Locate the cell with the specified text and output its (x, y) center coordinate. 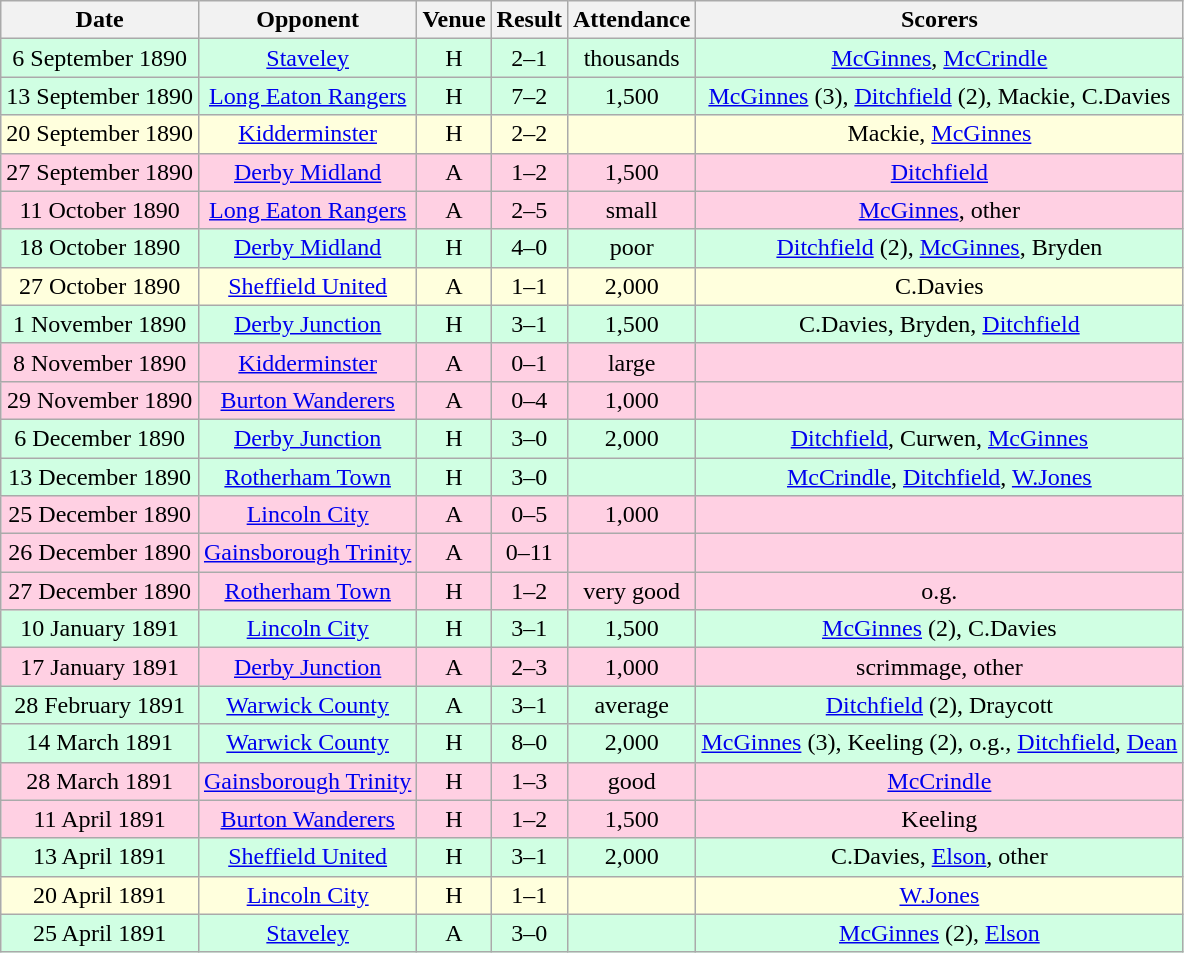
0–4 (529, 400)
Ditchfield (2), Draycott (940, 705)
McGinnes, other (940, 210)
7–2 (529, 96)
8–0 (529, 743)
McGinnes (3), Ditchfield (2), Mackie, C.Davies (940, 96)
McGinnes (3), Keeling (2), o.g., Ditchfield, Dean (940, 743)
small (631, 210)
Mackie, McGinnes (940, 134)
20 September 1890 (100, 134)
26 December 1890 (100, 553)
Ditchfield (2), McGinnes, Bryden (940, 248)
13 September 1890 (100, 96)
27 December 1890 (100, 591)
1 November 1890 (100, 324)
McGinnes, McCrindle (940, 58)
Opponent (307, 20)
17 January 1891 (100, 667)
13 April 1891 (100, 857)
2–3 (529, 667)
0–5 (529, 515)
Ditchfield, Curwen, McGinnes (940, 438)
W.Jones (940, 895)
25 April 1891 (100, 933)
2–1 (529, 58)
2–2 (529, 134)
Result (529, 20)
Venue (454, 20)
8 November 1890 (100, 362)
large (631, 362)
Ditchfield (940, 172)
18 October 1890 (100, 248)
11 April 1891 (100, 819)
C.Davies, Bryden, Ditchfield (940, 324)
2–5 (529, 210)
28 February 1891 (100, 705)
1–3 (529, 781)
11 October 1890 (100, 210)
thousands (631, 58)
Date (100, 20)
0–11 (529, 553)
good (631, 781)
29 November 1890 (100, 400)
scrimmage, other (940, 667)
28 March 1891 (100, 781)
C.Davies, Elson, other (940, 857)
McCrindle, Ditchfield, W.Jones (940, 477)
14 March 1891 (100, 743)
13 December 1890 (100, 477)
10 January 1891 (100, 629)
0–1 (529, 362)
27 October 1890 (100, 286)
6 September 1890 (100, 58)
Attendance (631, 20)
Scorers (940, 20)
average (631, 705)
20 April 1891 (100, 895)
6 December 1890 (100, 438)
poor (631, 248)
McCrindle (940, 781)
25 December 1890 (100, 515)
Keeling (940, 819)
o.g. (940, 591)
McGinnes (2), Elson (940, 933)
27 September 1890 (100, 172)
very good (631, 591)
McGinnes (2), C.Davies (940, 629)
C.Davies (940, 286)
4–0 (529, 248)
